Locate the cell with the specified text and output its [X, Y] center coordinate. 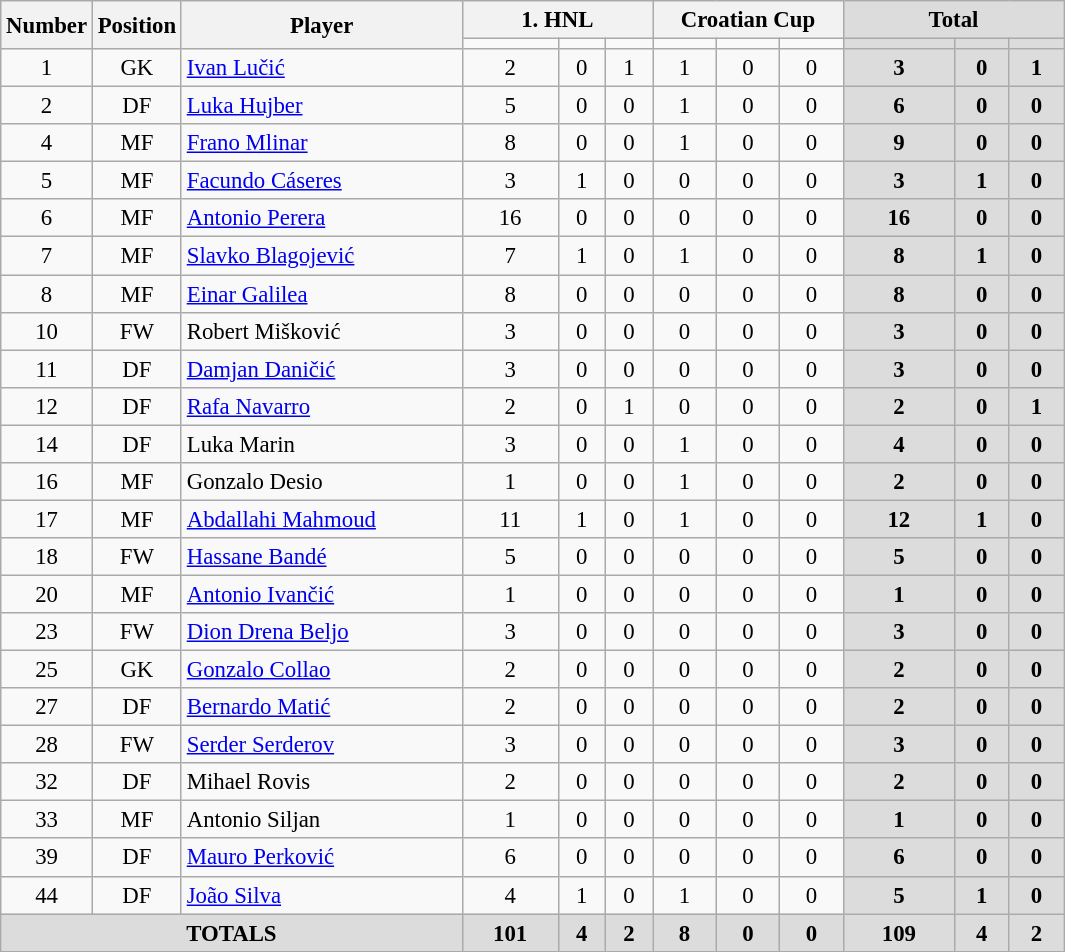
João Silva [322, 895]
20 [47, 594]
Total [954, 20]
18 [47, 557]
Player [322, 25]
Damjan Daničić [322, 369]
28 [47, 745]
Hassane Bandé [322, 557]
Gonzalo Collao [322, 670]
Luka Marin [322, 444]
Serder Serderov [322, 745]
Slavko Blagojević [322, 256]
25 [47, 670]
Robert Mišković [322, 331]
Number [47, 25]
Mauro Perković [322, 858]
Rafa Navarro [322, 406]
TOTALS [232, 933]
Einar Galilea [322, 294]
109 [898, 933]
Facundo Cáseres [322, 181]
Antonio Siljan [322, 820]
Position [136, 25]
101 [510, 933]
Mihael Rovis [322, 782]
Ivan Lučić [322, 68]
1. HNL [558, 20]
39 [47, 858]
Dion Drena Beljo [322, 632]
14 [47, 444]
Luka Hujber [322, 106]
33 [47, 820]
32 [47, 782]
27 [47, 707]
Gonzalo Desio [322, 482]
44 [47, 895]
9 [898, 143]
23 [47, 632]
Frano Mlinar [322, 143]
Bernardo Matić [322, 707]
Croatian Cup [748, 20]
Antonio Ivančić [322, 594]
Antonio Perera [322, 219]
17 [47, 519]
Abdallahi Mahmoud [322, 519]
10 [47, 331]
